Pinpoint the cell where the given text exists, returning its [X, Y] midpoint coordinate. 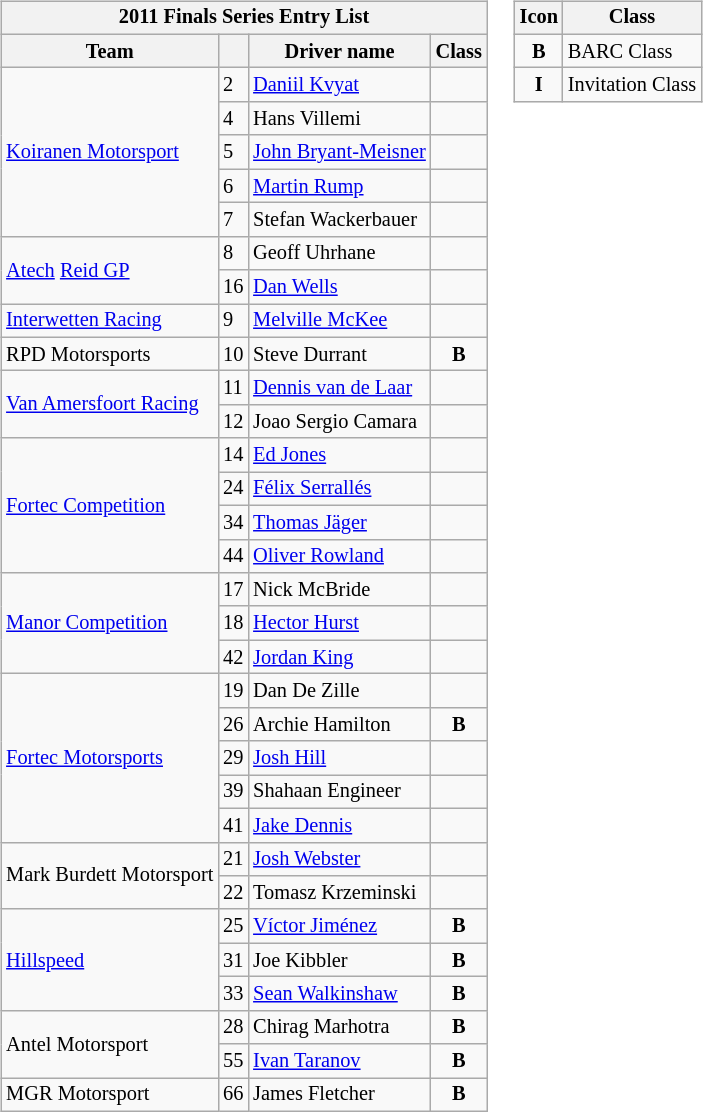
Antel Motorsport [110, 1044]
Nick McBride [339, 590]
Stefan Wackerbauer [339, 220]
12 [233, 422]
2 [233, 85]
10 [233, 354]
Víctor Jiménez [339, 926]
James Fletcher [339, 1095]
Joao Sergio Camara [339, 422]
33 [233, 994]
8 [233, 253]
John Bryant-Meisner [339, 152]
Fortec Motorsports [110, 758]
11 [233, 388]
RPD Motorsports [110, 354]
21 [233, 859]
Daniil Kvyat [339, 85]
Dan De Zille [339, 691]
25 [233, 926]
Icon [539, 18]
Shahaan Engineer [339, 792]
Melville McKee [339, 321]
Dennis van de Laar [339, 388]
Fortec Competition [110, 506]
4 [233, 119]
19 [233, 691]
Joe Kibbler [339, 960]
28 [233, 1027]
Félix Serrallés [339, 489]
2011 Finals Series Entry List [244, 18]
Van Amersfoort Racing [110, 404]
Mark Burdett Motorsport [110, 876]
BARC Class [632, 51]
66 [233, 1095]
17 [233, 590]
18 [233, 623]
MGR Motorsport [110, 1095]
29 [233, 758]
I [539, 85]
22 [233, 893]
34 [233, 522]
Jordan King [339, 657]
41 [233, 825]
44 [233, 556]
Chirag Marhotra [339, 1027]
26 [233, 724]
55 [233, 1061]
Steve Durrant [339, 354]
16 [233, 287]
Invitation Class [632, 85]
39 [233, 792]
Hector Hurst [339, 623]
Team [110, 51]
Driver name [339, 51]
Jake Dennis [339, 825]
Oliver Rowland [339, 556]
7 [233, 220]
Hans Villemi [339, 119]
31 [233, 960]
42 [233, 657]
Manor Competition [110, 624]
Ivan Taranov [339, 1061]
Interwetten Racing [110, 321]
14 [233, 455]
Ed Jones [339, 455]
Martin Rump [339, 186]
Koiranen Motorsport [110, 152]
Atech Reid GP [110, 270]
Josh Webster [339, 859]
9 [233, 321]
24 [233, 489]
Thomas Jäger [339, 522]
Sean Walkinshaw [339, 994]
5 [233, 152]
Tomasz Krzeminski [339, 893]
Archie Hamilton [339, 724]
Dan Wells [339, 287]
Geoff Uhrhane [339, 253]
Josh Hill [339, 758]
Hillspeed [110, 960]
6 [233, 186]
